Provide the (X, Y) coordinate of the cell's center where the given text is located.  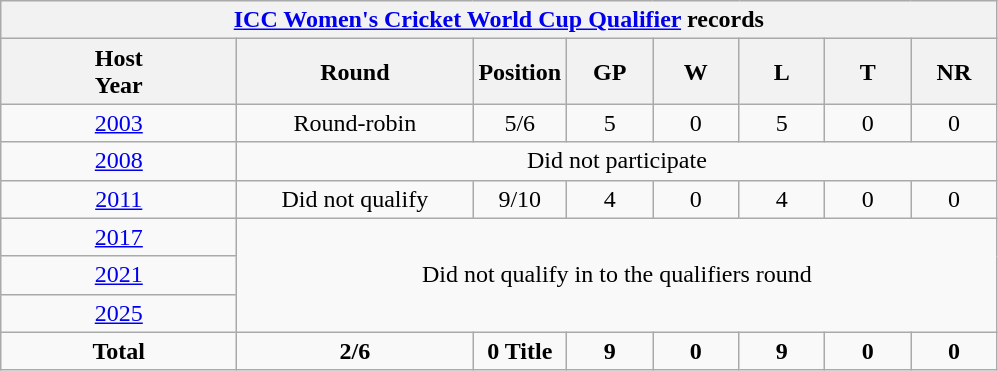
GP (610, 72)
T (868, 72)
L (782, 72)
2008 (119, 161)
9/10 (520, 199)
Position (520, 72)
2003 (119, 123)
2025 (119, 313)
Did not qualify (355, 199)
Total (119, 351)
Did not qualify in to the qualifiers round (617, 275)
2011 (119, 199)
NR (954, 72)
0 Title (520, 351)
Round-robin (355, 123)
2/6 (355, 351)
W (696, 72)
HostYear (119, 72)
Did not participate (617, 161)
2021 (119, 275)
ICC Women's Cricket World Cup Qualifier records (499, 20)
2017 (119, 237)
Round (355, 72)
5/6 (520, 123)
